Identify which cell holds the provided text, then report its [X, Y] central coordinate. 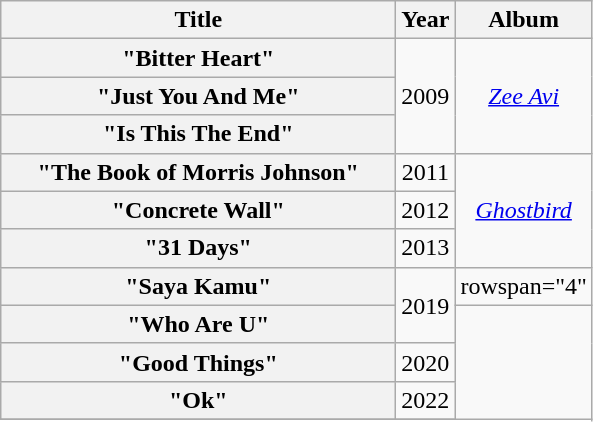
"31 Days" [198, 248]
Title [198, 20]
"Good Things" [198, 362]
"Bitter Heart" [198, 58]
"Saya Kamu" [198, 286]
"Who Are U" [198, 324]
2013 [426, 248]
2020 [426, 362]
Year [426, 20]
"The Book of Morris Johnson" [198, 172]
2011 [426, 172]
"Is This The End" [198, 134]
2019 [426, 305]
Album [524, 20]
"Ok" [198, 400]
rowspan="4" [524, 286]
2012 [426, 210]
2009 [426, 96]
"Just You And Me" [198, 96]
2022 [426, 400]
Ghostbird [524, 210]
Zee Avi [524, 96]
"Concrete Wall" [198, 210]
